Extract the (x, y) coordinate from the center of the cell holding the provided text.  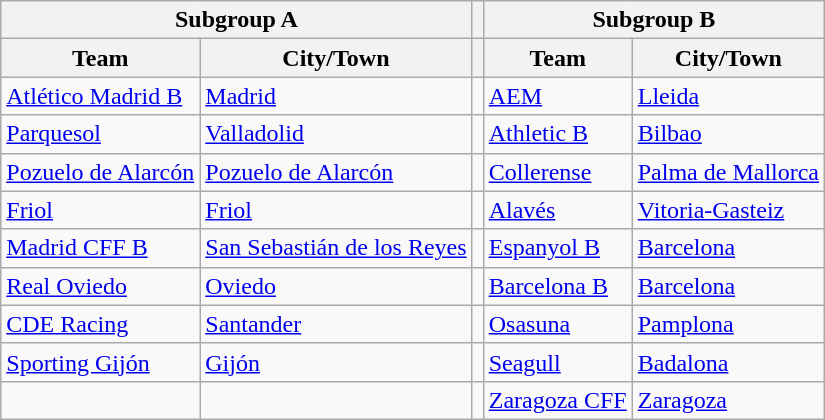
Zaragoza (728, 400)
Subgroup B (654, 20)
Osasuna (558, 324)
Badalona (728, 362)
Barcelona B (558, 286)
Oviedo (336, 286)
Madrid (336, 96)
Bilbao (728, 134)
Collerense (558, 172)
San Sebastián de los Reyes (336, 248)
Espanyol B (558, 248)
AEM (558, 96)
Subgroup A (236, 20)
Sporting Gijón (100, 362)
Pamplona (728, 324)
Valladolid (336, 134)
Real Oviedo (100, 286)
Alavés (558, 210)
Zaragoza CFF (558, 400)
Vitoria-Gasteiz (728, 210)
Gijón (336, 362)
Parquesol (100, 134)
Palma de Mallorca (728, 172)
Lleida (728, 96)
Santander (336, 324)
CDE Racing (100, 324)
Athletic B (558, 134)
Atlético Madrid B (100, 96)
Seagull (558, 362)
Madrid CFF B (100, 248)
